Scan for the cell matching the given text and deliver its (X, Y) coordinate at center. 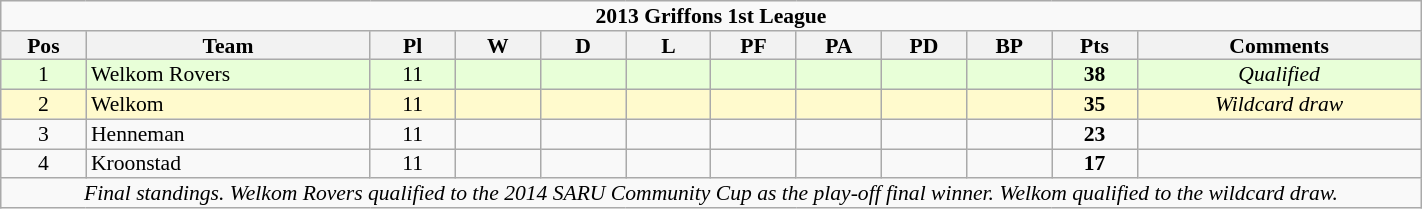
Pos (44, 46)
4 (44, 164)
38 (1094, 75)
23 (1094, 134)
Team (228, 46)
PF (754, 46)
Henneman (228, 134)
Qualified (1279, 75)
PA (838, 46)
Pts (1094, 46)
Welkom (228, 105)
Pl (412, 46)
PD (924, 46)
2 (44, 105)
BP (1010, 46)
D (584, 46)
L (668, 46)
2013 Griffons 1st League (711, 16)
Wildcard draw (1279, 105)
Final standings. Welkom Rovers qualified to the 2014 SARU Community Cup as the play-off final winner. Welkom qualified to the wildcard draw. (711, 193)
W (498, 46)
35 (1094, 105)
Comments (1279, 46)
Kroonstad (228, 164)
1 (44, 75)
17 (1094, 164)
Welkom Rovers (228, 75)
3 (44, 134)
